Locate the cell with the specified text and output its (X, Y) center coordinate. 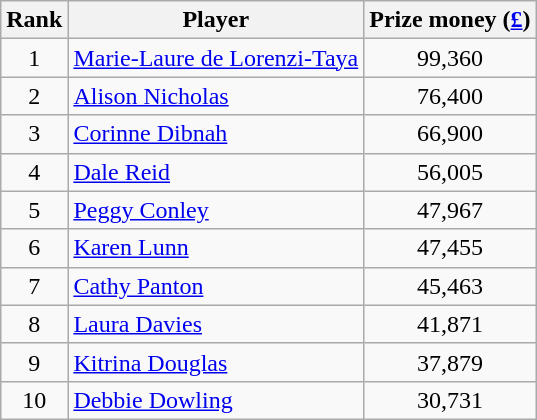
Corinne Dibnah (216, 134)
45,463 (450, 286)
Debbie Dowling (216, 400)
6 (34, 248)
9 (34, 362)
2 (34, 96)
47,967 (450, 210)
3 (34, 134)
41,871 (450, 324)
Kitrina Douglas (216, 362)
Laura Davies (216, 324)
Karen Lunn (216, 248)
47,455 (450, 248)
37,879 (450, 362)
Peggy Conley (216, 210)
Rank (34, 20)
99,360 (450, 58)
Marie-Laure de Lorenzi-Taya (216, 58)
1 (34, 58)
66,900 (450, 134)
Dale Reid (216, 172)
5 (34, 210)
30,731 (450, 400)
76,400 (450, 96)
Prize money (£) (450, 20)
Alison Nicholas (216, 96)
Cathy Panton (216, 286)
4 (34, 172)
8 (34, 324)
56,005 (450, 172)
10 (34, 400)
Player (216, 20)
7 (34, 286)
